Determine the [X, Y] coordinate at the center of the cell enclosing the given text.  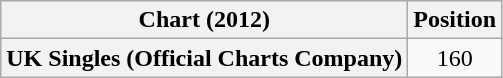
Chart (2012) [204, 20]
Position [455, 20]
160 [455, 58]
UK Singles (Official Charts Company) [204, 58]
